Identify which cell holds the provided text, then report its (X, Y) central coordinate. 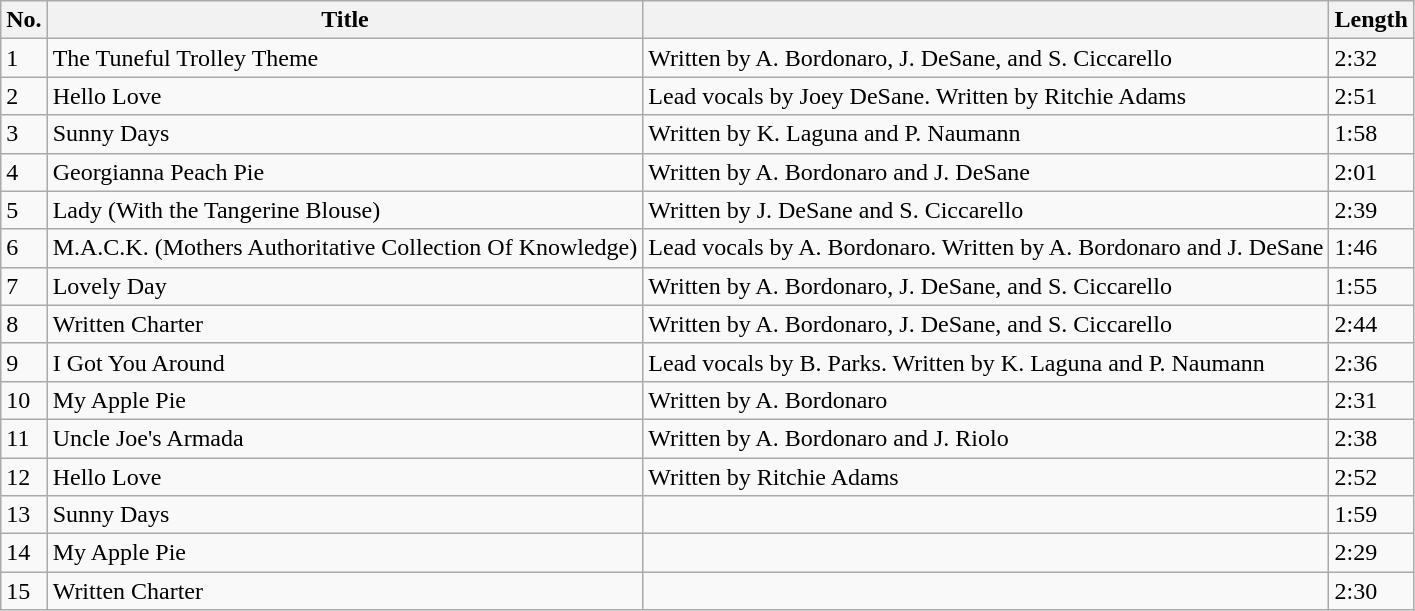
Lead vocals by B. Parks. Written by K. Laguna and P. Naumann (986, 362)
2:29 (1371, 553)
1 (24, 58)
M.A.C.K. (Mothers Authoritative Collection Of Knowledge) (345, 248)
2:31 (1371, 400)
Title (345, 20)
I Got You Around (345, 362)
1:55 (1371, 286)
9 (24, 362)
Georgianna Peach Pie (345, 172)
4 (24, 172)
Written by J. DeSane and S. Ciccarello (986, 210)
13 (24, 515)
2:52 (1371, 477)
6 (24, 248)
Length (1371, 20)
12 (24, 477)
3 (24, 134)
2:51 (1371, 96)
Written by Ritchie Adams (986, 477)
11 (24, 438)
1:58 (1371, 134)
8 (24, 324)
1:46 (1371, 248)
Lead vocals by A. Bordonaro. Written by A. Bordonaro and J. DeSane (986, 248)
5 (24, 210)
Written by K. Laguna and P. Naumann (986, 134)
Written by A. Bordonaro (986, 400)
14 (24, 553)
2:39 (1371, 210)
2:30 (1371, 591)
Lady (With the Tangerine Blouse) (345, 210)
No. (24, 20)
2:32 (1371, 58)
10 (24, 400)
2:36 (1371, 362)
2:44 (1371, 324)
2:01 (1371, 172)
Lead vocals by Joey DeSane. Written by Ritchie Adams (986, 96)
15 (24, 591)
Uncle Joe's Armada (345, 438)
1:59 (1371, 515)
Written by A. Bordonaro and J. Riolo (986, 438)
2:38 (1371, 438)
2 (24, 96)
7 (24, 286)
Written by A. Bordonaro and J. DeSane (986, 172)
Lovely Day (345, 286)
The Tuneful Trolley Theme (345, 58)
